Identify which cell holds the provided text, then report its (x, y) central coordinate. 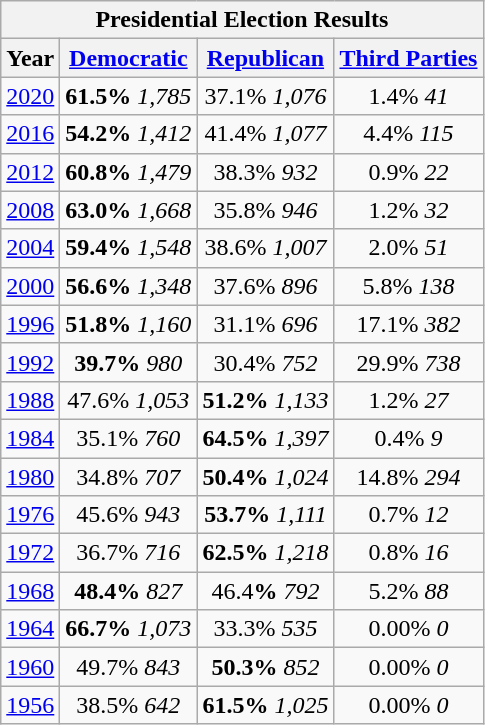
1964 (30, 629)
48.4% 827 (128, 591)
37.1% 1,076 (266, 96)
Year (30, 58)
31.1% 696 (266, 324)
56.6% 1,348 (128, 286)
0.8% 16 (408, 553)
Presidential Election Results (242, 20)
47.6% 1,053 (128, 400)
2016 (30, 134)
54.2% 1,412 (128, 134)
1956 (30, 705)
0.9% 22 (408, 172)
Democratic (128, 58)
59.4% 1,548 (128, 248)
1984 (30, 438)
2020 (30, 96)
51.2% 1,133 (266, 400)
51.8% 1,160 (128, 324)
66.7% 1,073 (128, 629)
1.2% 27 (408, 400)
2004 (30, 248)
1980 (30, 477)
1976 (30, 515)
61.5% 1,025 (266, 705)
5.2% 88 (408, 591)
2.0% 51 (408, 248)
4.4% 115 (408, 134)
1960 (30, 667)
38.6% 1,007 (266, 248)
17.1% 382 (408, 324)
41.4% 1,077 (266, 134)
36.7% 716 (128, 553)
63.0% 1,668 (128, 210)
1996 (30, 324)
1968 (30, 591)
49.7% 843 (128, 667)
1.2% 32 (408, 210)
64.5% 1,397 (266, 438)
29.9% 738 (408, 362)
50.3% 852 (266, 667)
34.8% 707 (128, 477)
35.8% 946 (266, 210)
1972 (30, 553)
33.3% 535 (266, 629)
14.8% 294 (408, 477)
5.8% 138 (408, 286)
1.4% 41 (408, 96)
Republican (266, 58)
0.4% 9 (408, 438)
38.3% 932 (266, 172)
2008 (30, 210)
60.8% 1,479 (128, 172)
61.5% 1,785 (128, 96)
2000 (30, 286)
39.7% 980 (128, 362)
53.7% 1,111 (266, 515)
35.1% 760 (128, 438)
37.6% 896 (266, 286)
46.4% 792 (266, 591)
0.7% 12 (408, 515)
1992 (30, 362)
62.5% 1,218 (266, 553)
1988 (30, 400)
45.6% 943 (128, 515)
30.4% 752 (266, 362)
2012 (30, 172)
50.4% 1,024 (266, 477)
Third Parties (408, 58)
38.5% 642 (128, 705)
